Detect which cell encompasses the target text, then output its (X, Y) center coordinate. 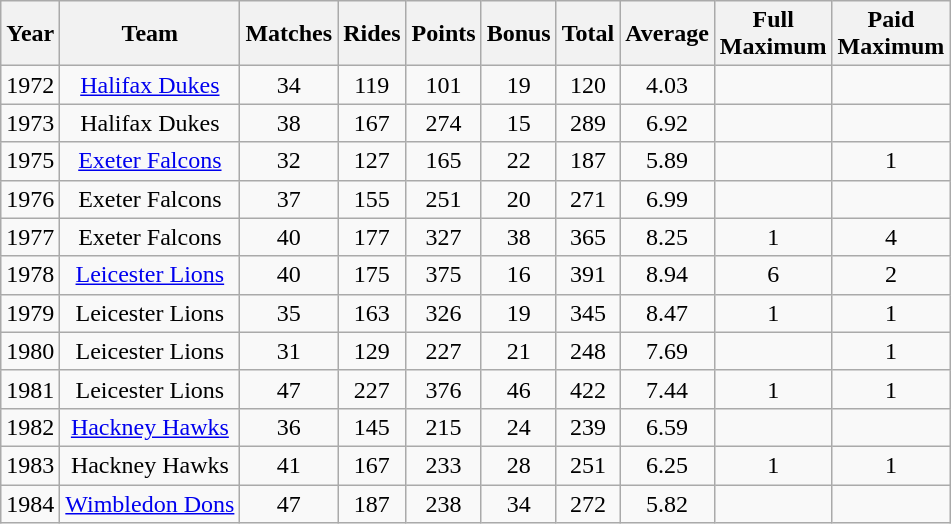
129 (372, 351)
Points (444, 34)
5.82 (668, 503)
345 (588, 313)
FullMaximum (773, 34)
41 (289, 465)
1977 (30, 237)
145 (372, 427)
Average (668, 34)
1972 (30, 85)
Team (150, 34)
31 (289, 351)
238 (444, 503)
327 (444, 237)
101 (444, 85)
177 (372, 237)
215 (444, 427)
32 (289, 161)
22 (518, 161)
175 (372, 275)
376 (444, 389)
391 (588, 275)
1980 (30, 351)
272 (588, 503)
15 (518, 123)
6 (773, 275)
1973 (30, 123)
37 (289, 199)
1975 (30, 161)
1984 (30, 503)
271 (588, 199)
2 (891, 275)
6.25 (668, 465)
239 (588, 427)
4 (891, 237)
Bonus (518, 34)
326 (444, 313)
24 (518, 427)
46 (518, 389)
5.89 (668, 161)
119 (372, 85)
Matches (289, 34)
375 (444, 275)
274 (444, 123)
155 (372, 199)
120 (588, 85)
35 (289, 313)
28 (518, 465)
289 (588, 123)
233 (444, 465)
8.94 (668, 275)
165 (444, 161)
Wimbledon Dons (150, 503)
1982 (30, 427)
365 (588, 237)
Year (30, 34)
8.25 (668, 237)
422 (588, 389)
8.47 (668, 313)
6.99 (668, 199)
7.44 (668, 389)
Rides (372, 34)
127 (372, 161)
163 (372, 313)
21 (518, 351)
1983 (30, 465)
1981 (30, 389)
7.69 (668, 351)
16 (518, 275)
1979 (30, 313)
PaidMaximum (891, 34)
Total (588, 34)
20 (518, 199)
6.92 (668, 123)
248 (588, 351)
36 (289, 427)
4.03 (668, 85)
6.59 (668, 427)
1976 (30, 199)
1978 (30, 275)
